Determine the (X, Y) coordinate at the center of the cell enclosing the given text.  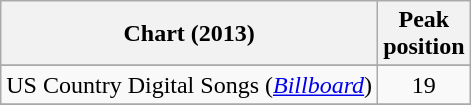
US Country Digital Songs (Billboard) (190, 85)
Peakposition (424, 34)
Chart (2013) (190, 34)
19 (424, 85)
